Locate the cell with the specified text and output its (X, Y) center coordinate. 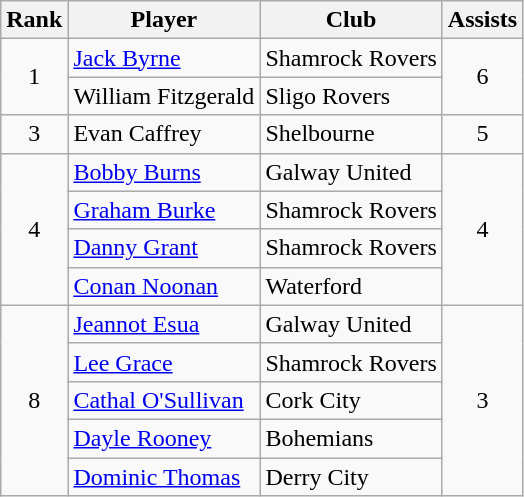
Danny Grant (164, 248)
Club (351, 20)
Assists (482, 20)
Evan Caffrey (164, 134)
Waterford (351, 286)
5 (482, 134)
Cork City (351, 400)
Jeannot Esua (164, 324)
Shelbourne (351, 134)
8 (34, 400)
Dayle Rooney (164, 438)
Bobby Burns (164, 172)
Sligo Rovers (351, 96)
Dominic Thomas (164, 477)
6 (482, 77)
Graham Burke (164, 210)
Cathal O'Sullivan (164, 400)
William Fitzgerald (164, 96)
Lee Grace (164, 362)
Jack Byrne (164, 58)
Derry City (351, 477)
Bohemians (351, 438)
Conan Noonan (164, 286)
Player (164, 20)
1 (34, 77)
Rank (34, 20)
